Detect which cell encompasses the target text, then output its (X, Y) center coordinate. 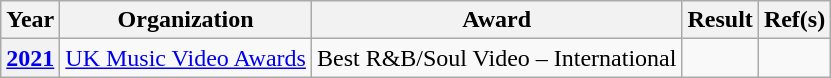
Ref(s) (794, 20)
2021 (30, 58)
UK Music Video Awards (186, 58)
Best R&B/Soul Video – International (496, 58)
Year (30, 20)
Organization (186, 20)
Award (496, 20)
Result (720, 20)
